Detect which cell encompasses the target text, then output its (X, Y) center coordinate. 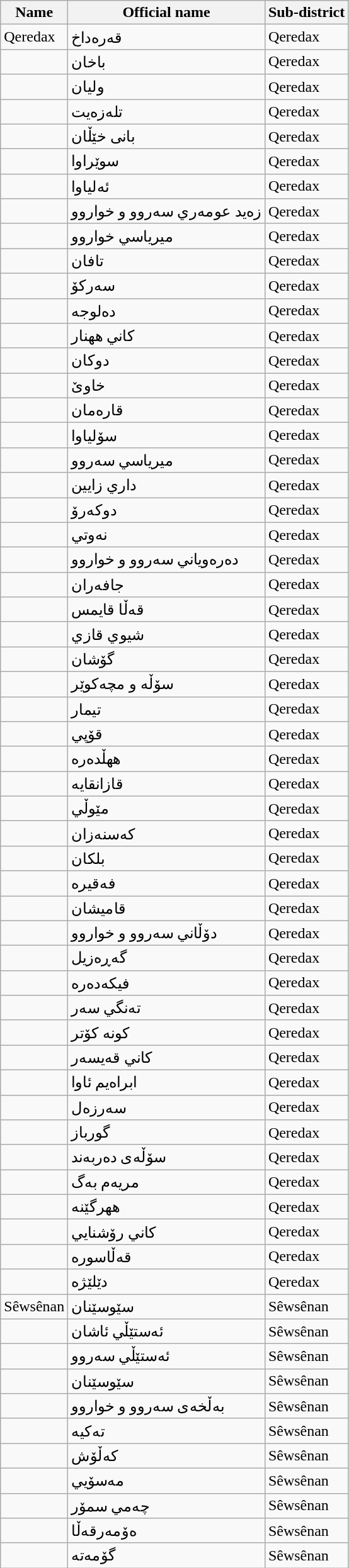
گۆشان (166, 659)
ميرياسي خواروو (166, 236)
سه‌رزه‌ل (166, 1107)
ههرگێنه‌ (166, 1207)
Official name (166, 13)
تله‌زه‌‌یت (166, 112)
سۆڵه‌ و مچه‌كوێر (166, 684)
گورباز (166, 1133)
قۆپي (166, 734)
قازانقايه‌ (166, 784)
ئه‌ستێڵي سه‌روو (166, 1357)
دێلێژه‌ (166, 1282)
قاره‌مان (166, 410)
مريه‌م به‌گ (166, 1182)
ده‌لوجه‌ (166, 311)
وليان (166, 87)
كاني ههنار (166, 336)
داري زايين (166, 485)
قاميشان (166, 909)
ته‌كيه‌ (166, 1431)
بلكان (166, 858)
سۆڵه‌‌ی ده‌ربه‌ند (166, 1157)
Sub-district (306, 13)
ابراه‌‌یم ئاوا (166, 1082)
تيمار (166, 709)
گه‌ڕه‌زيل (166, 958)
قه‌ره‌داخ (166, 37)
مێوڵي (166, 809)
دوكه‌رۆ (166, 510)
زه‌‌ید عومه‌ري سه‌روو و خواروو (166, 211)
سۆلياوا (166, 435)
باخان (166, 62)
ئه‌ستێڵي ئاشان (166, 1331)
كه‌ڵۆش (166, 1456)
ه‌ۆمه‌رقه‌‌ڵا (166, 1531)
قه‌‌ڵا قايمس (166, 610)
نه‌وتي (166, 535)
بانی خێڵان (166, 137)
خاوێ (166, 386)
شيوي قازي (166, 634)
جافه‌ران (166, 585)
دوكان (166, 361)
به‌ڵخه‌‌ی سه‌روو و خواروو (166, 1406)
كاني قه‌‌یسه‌ر (166, 1058)
سوێراوا (166, 162)
كونه‌ كۆتر (166, 1033)
چه‌مي سمۆر (166, 1506)
قه‌‌ڵاسوره‌ (166, 1257)
ههڵده‌ره‌ (166, 759)
ئه‌لياوا (166, 186)
ته‌نگي سه‌ر (166, 1008)
دۆڵاني سه‌روو و خواروو (166, 933)
ده‌ره‌وياني سه‌روو و خواروو (166, 560)
مه‌سۆيي (166, 1481)
Name (34, 13)
گۆمه‌ته‌ (166, 1555)
سه‌ركۆ (166, 286)
كه‌سنه‌زان (166, 834)
فيكه‌ده‌ره‌ (166, 983)
كاني رۆشنايي (166, 1232)
فه‌قيره‌ (166, 883)
ميرياسي سه‌روو (166, 460)
تافان (166, 261)
